For the text-containing cell, return its midpoint in (X, Y) coordinate format. 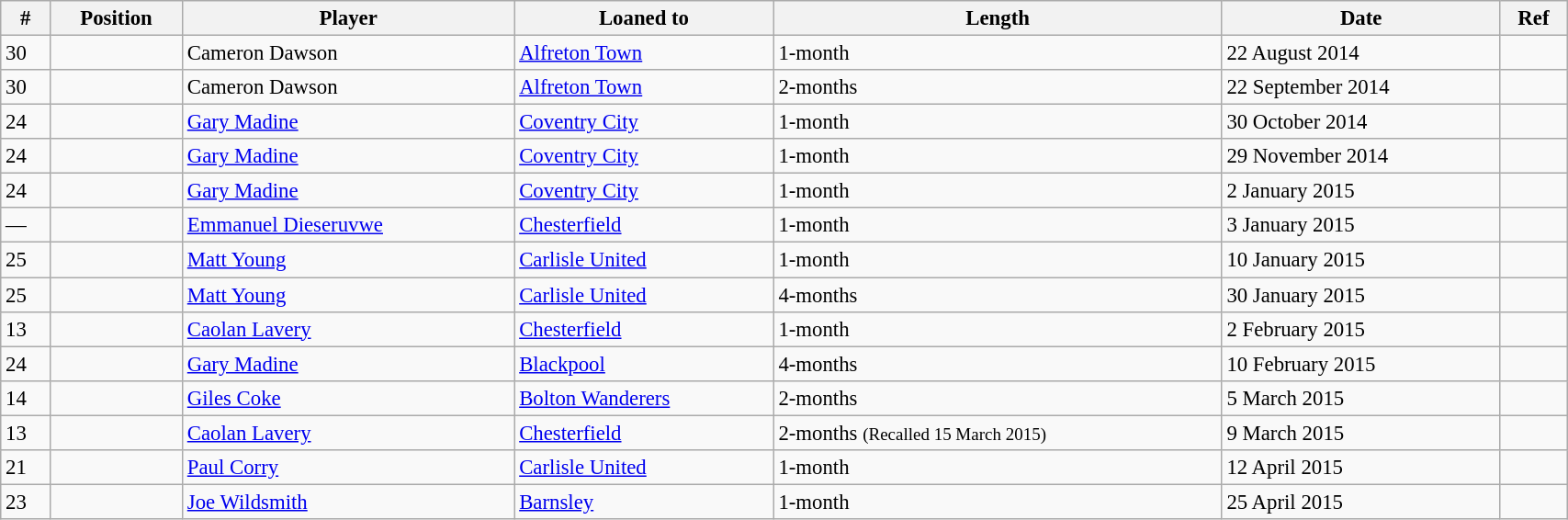
Emmanuel Dieseruvwe (347, 225)
2 February 2015 (1361, 329)
9 March 2015 (1361, 433)
10 February 2015 (1361, 364)
2 January 2015 (1361, 191)
22 September 2014 (1361, 87)
30 January 2015 (1361, 295)
29 November 2014 (1361, 156)
14 (26, 398)
Date (1361, 18)
Barnsley (644, 502)
12 April 2015 (1361, 468)
2-months (Recalled 15 March 2015) (998, 433)
Ref (1533, 18)
23 (26, 502)
5 March 2015 (1361, 398)
Blackpool (644, 364)
30 October 2014 (1361, 122)
3 January 2015 (1361, 225)
Loaned to (644, 18)
Length (998, 18)
Paul Corry (347, 468)
10 January 2015 (1361, 260)
21 (26, 468)
Bolton Wanderers (644, 398)
22 August 2014 (1361, 53)
Joe Wildsmith (347, 502)
25 April 2015 (1361, 502)
Giles Coke (347, 398)
Player (347, 18)
— (26, 225)
Position (117, 18)
# (26, 18)
